Pinpoint the cell where the given text exists, returning its [X, Y] midpoint coordinate. 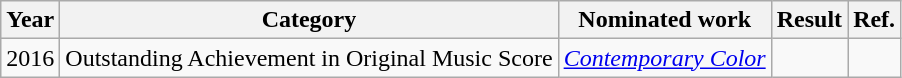
Nominated work [664, 20]
Category [309, 20]
Ref. [874, 20]
2016 [30, 58]
Result [809, 20]
Year [30, 20]
Outstanding Achievement in Original Music Score [309, 58]
Contemporary Color [664, 58]
